Find where the given text appears and provide that cell's center as (x, y) coordinate. 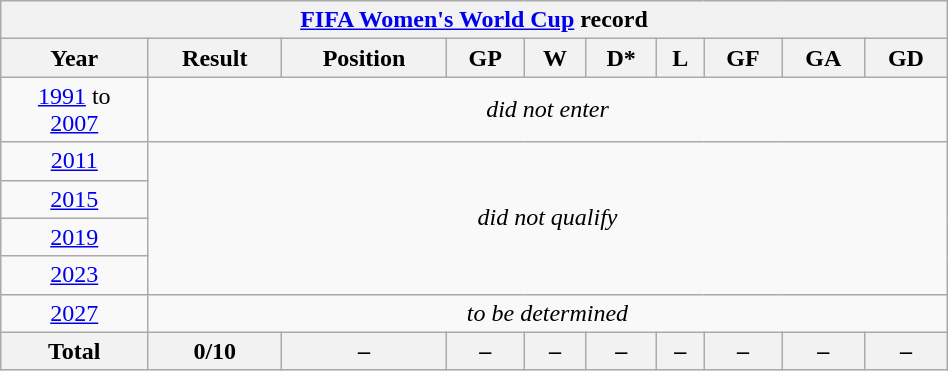
W (555, 58)
Year (74, 58)
2011 (74, 161)
GA (824, 58)
L (680, 58)
2027 (74, 313)
D* (622, 58)
2019 (74, 237)
to be determined (548, 313)
2015 (74, 199)
0/10 (215, 351)
did not enter (548, 110)
Result (215, 58)
GF (743, 58)
GP (485, 58)
FIFA Women's World Cup record (474, 20)
1991 to 2007 (74, 110)
did not qualify (548, 218)
GD (906, 58)
2023 (74, 275)
Position (364, 58)
Total (74, 351)
